Extract the [X, Y] coordinate from the center of the cell holding the provided text.  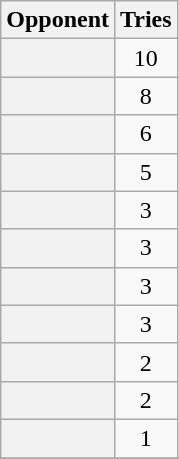
6 [146, 134]
Tries [146, 20]
8 [146, 96]
1 [146, 438]
5 [146, 172]
10 [146, 58]
Opponent [58, 20]
